For the text-containing cell, return its midpoint in (x, y) coordinate format. 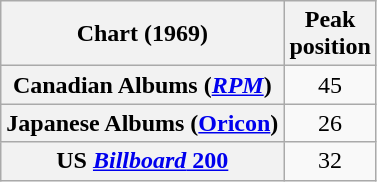
45 (330, 85)
Canadian Albums (RPM) (142, 85)
US Billboard 200 (142, 161)
Japanese Albums (Oricon) (142, 123)
Peak position (330, 34)
26 (330, 123)
Chart (1969) (142, 34)
32 (330, 161)
